Output the [x, y] coordinate of the center of the cell containing the given text.  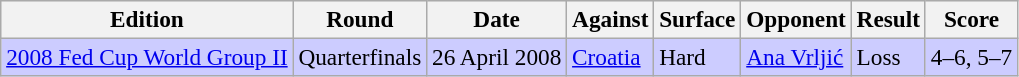
Loss [888, 57]
Against [610, 19]
Ana Vrljić [796, 57]
Edition [147, 19]
26 April 2008 [497, 57]
Round [360, 19]
Croatia [610, 57]
2008 Fed Cup World Group II [147, 57]
Date [497, 19]
Surface [698, 19]
Opponent [796, 19]
Quarterfinals [360, 57]
Result [888, 19]
Hard [698, 57]
Score [971, 19]
4–6, 5–7 [971, 57]
